Return the [X, Y] coordinate for the center point of the cell that contains the specified text.  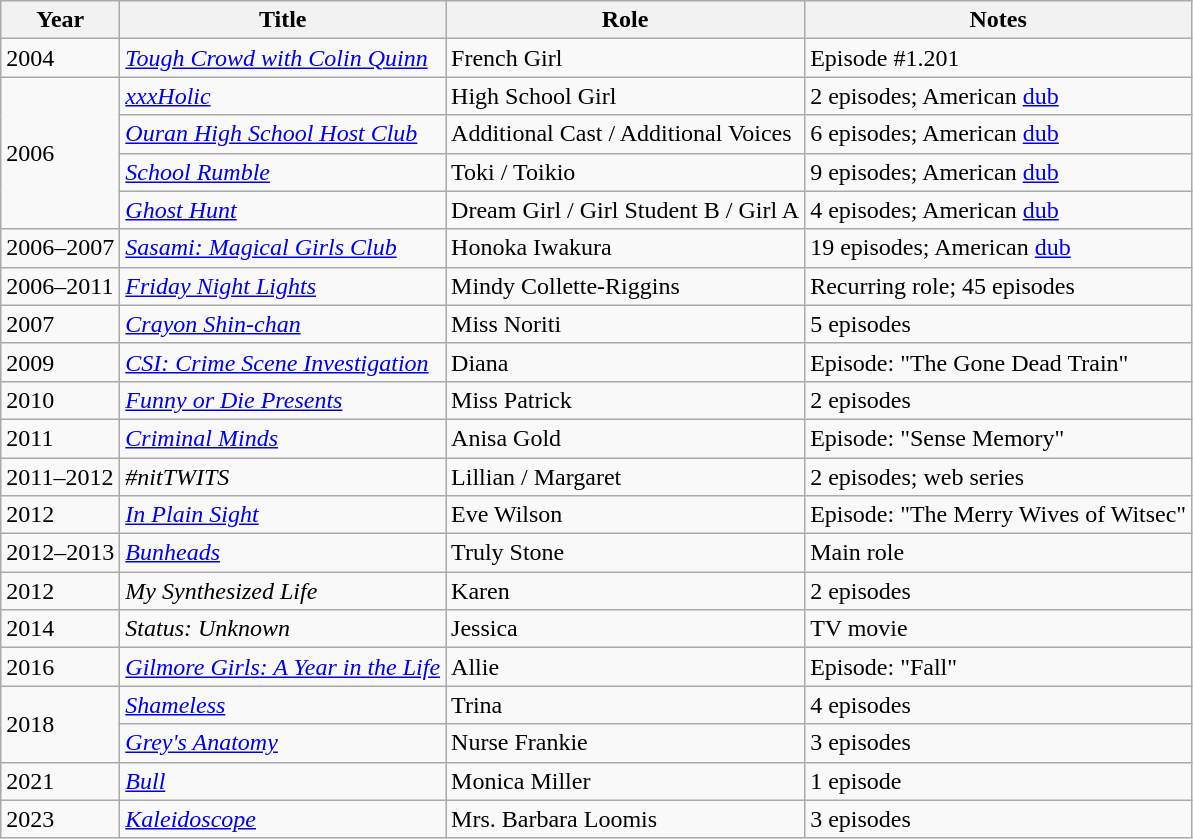
2004 [60, 58]
2010 [60, 400]
Gilmore Girls: A Year in the Life [283, 667]
Trina [626, 705]
Episode: "The Merry Wives of Witsec" [998, 515]
2012–2013 [60, 553]
Toki / Toikio [626, 172]
2023 [60, 819]
TV movie [998, 629]
Shameless [283, 705]
2011–2012 [60, 477]
Anisa Gold [626, 438]
4 episodes [998, 705]
2 episodes; American dub [998, 96]
Friday Night Lights [283, 286]
Main role [998, 553]
2018 [60, 724]
Title [283, 20]
Karen [626, 591]
Bunheads [283, 553]
High School Girl [626, 96]
Jessica [626, 629]
2021 [60, 781]
Funny or Die Presents [283, 400]
2016 [60, 667]
19 episodes; American dub [998, 248]
2014 [60, 629]
Additional Cast / Additional Voices [626, 134]
Eve Wilson [626, 515]
Year [60, 20]
Sasami: Magical Girls Club [283, 248]
2007 [60, 324]
Episode: "Sense Memory" [998, 438]
Recurring role; 45 episodes [998, 286]
2009 [60, 362]
5 episodes [998, 324]
Criminal Minds [283, 438]
Miss Patrick [626, 400]
2011 [60, 438]
Ouran High School Host Club [283, 134]
Mindy Collette-Riggins [626, 286]
CSI: Crime Scene Investigation [283, 362]
Ghost Hunt [283, 210]
xxxHolic [283, 96]
Diana [626, 362]
#nitTWITS [283, 477]
2006–2007 [60, 248]
Monica Miller [626, 781]
Allie [626, 667]
Episode #1.201 [998, 58]
Grey's Anatomy [283, 743]
Bull [283, 781]
Role [626, 20]
Status: Unknown [283, 629]
In Plain Sight [283, 515]
6 episodes; American dub [998, 134]
1 episode [998, 781]
Honoka Iwakura [626, 248]
Kaleidoscope [283, 819]
School Rumble [283, 172]
Notes [998, 20]
4 episodes; American dub [998, 210]
2006 [60, 153]
French Girl [626, 58]
9 episodes; American dub [998, 172]
Miss Noriti [626, 324]
Dream Girl / Girl Student B / Girl A [626, 210]
Episode: "The Gone Dead Train" [998, 362]
My Synthesized Life [283, 591]
Crayon Shin-chan [283, 324]
Lillian / Margaret [626, 477]
2 episodes; web series [998, 477]
Mrs. Barbara Loomis [626, 819]
Nurse Frankie [626, 743]
2006–2011 [60, 286]
Truly Stone [626, 553]
Tough Crowd with Colin Quinn [283, 58]
Episode: "Fall" [998, 667]
